Determine the (x, y) coordinate at the center of the cell enclosing the given text.  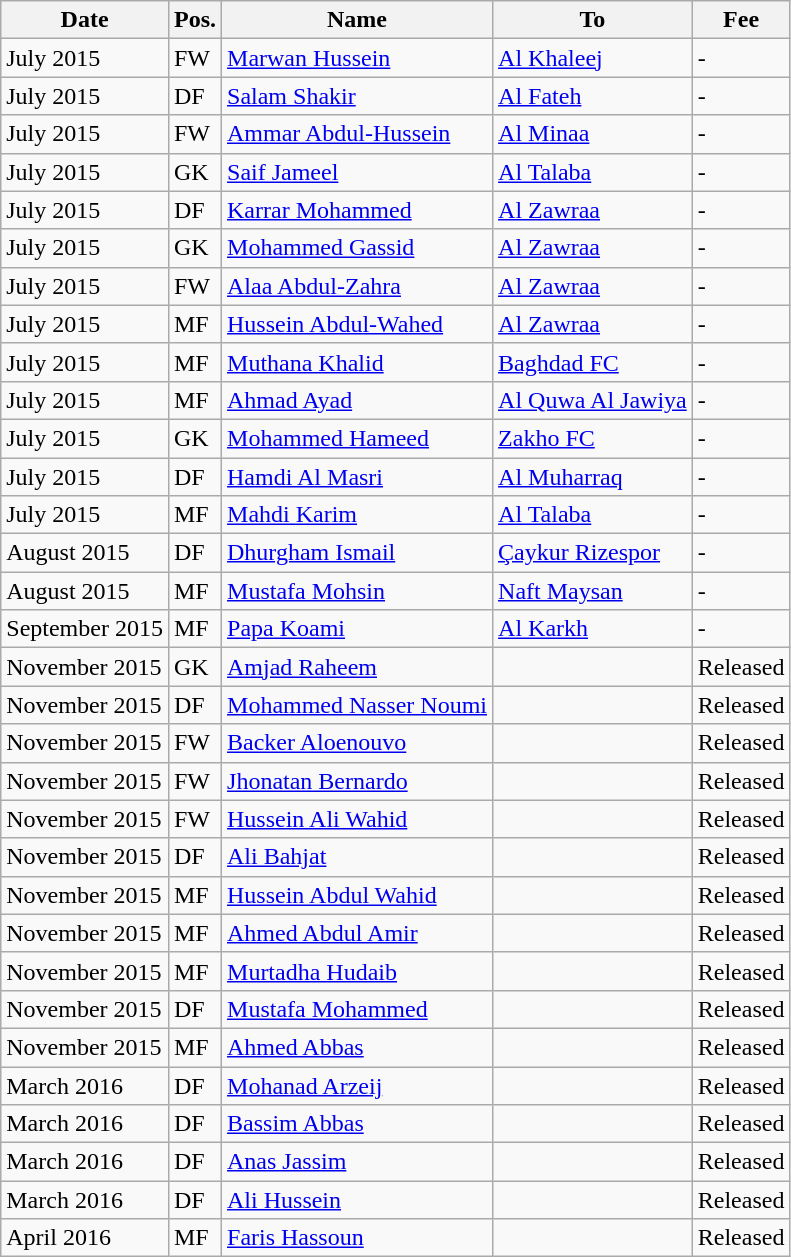
Pos. (194, 20)
Saif Jameel (358, 172)
Ali Hussein (358, 1200)
Mohammed Nasser Noumi (358, 705)
Hussein Abdul-Wahed (358, 324)
Fee (741, 20)
Ali Bahjat (358, 857)
April 2016 (85, 1238)
Papa Koami (358, 629)
Salam Shakir (358, 96)
Anas Jassim (358, 1162)
Hussein Abdul Wahid (358, 895)
Ahmad Ayad (358, 400)
Mustafa Mohammed (358, 1009)
Jhonatan Bernardo (358, 781)
Mahdi Karim (358, 515)
Al Muharraq (593, 477)
Al Khaleej (593, 58)
Backer Aloenouvo (358, 743)
Al Minaa (593, 134)
Faris Hassoun (358, 1238)
Muthana Khalid (358, 362)
Al Quwa Al Jawiya (593, 400)
Hamdi Al Masri (358, 477)
Ammar Abdul-Hussein (358, 134)
Mustafa Mohsin (358, 591)
To (593, 20)
Hussein Ali Wahid (358, 819)
Date (85, 20)
Zakho FC (593, 438)
Marwan Hussein (358, 58)
Çaykur Rizespor (593, 553)
Mohammed Hameed (358, 438)
Naft Maysan (593, 591)
Ahmed Abbas (358, 1047)
Baghdad FC (593, 362)
Mohammed Gassid (358, 248)
Dhurgham Ismail (358, 553)
September 2015 (85, 629)
Alaa Abdul-Zahra (358, 286)
Al Fateh (593, 96)
Murtadha Hudaib (358, 971)
Bassim Abbas (358, 1124)
Name (358, 20)
Amjad Raheem (358, 667)
Ahmed Abdul Amir (358, 933)
Karrar Mohammed (358, 210)
Al Karkh (593, 629)
Mohanad Arzeij (358, 1085)
